Return the (x, y) coordinate for the center point of the cell that contains the specified text.  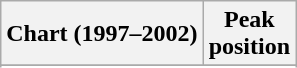
Peakposition (249, 34)
Chart (1997–2002) (102, 34)
